Extract the [X, Y] coordinate from the center of the cell holding the provided text.  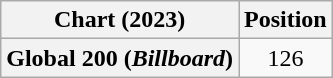
Global 200 (Billboard) [120, 58]
126 [285, 58]
Chart (2023) [120, 20]
Position [285, 20]
